Return the (X, Y) coordinate for the center point of the cell that contains the specified text.  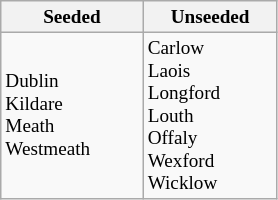
Seeded (72, 17)
Unseeded (210, 17)
CarlowLaoisLongfordLouthOffalyWexfordWicklow (210, 116)
DublinKildareMeathWestmeath (72, 116)
